Detect which cell encompasses the target text, then output its [X, Y] center coordinate. 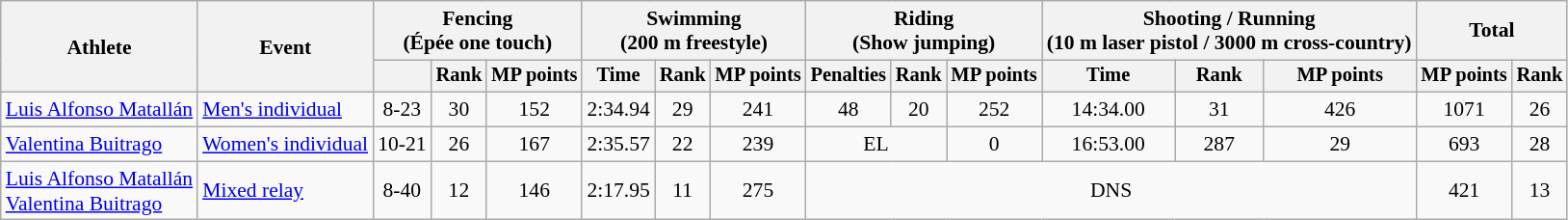
12 [459, 191]
14:34.00 [1109, 110]
8-23 [402, 110]
2:34.94 [618, 110]
10-21 [402, 145]
Swimming(200 m freestyle) [693, 31]
16:53.00 [1109, 145]
241 [757, 110]
152 [534, 110]
Total [1493, 31]
426 [1341, 110]
22 [683, 145]
287 [1219, 145]
Event [285, 46]
13 [1540, 191]
Fencing(Épée one touch) [478, 31]
239 [757, 145]
Shooting / Running(10 m laser pistol / 3000 m cross-country) [1229, 31]
Luis Alfonso MatallánValentina Buitrago [99, 191]
DNS [1111, 191]
31 [1219, 110]
30 [459, 110]
2:17.95 [618, 191]
Riding(Show jumping) [925, 31]
48 [849, 110]
421 [1464, 191]
1071 [1464, 110]
146 [534, 191]
0 [994, 145]
EL [876, 145]
252 [994, 110]
Women's individual [285, 145]
11 [683, 191]
693 [1464, 145]
2:35.57 [618, 145]
275 [757, 191]
Mixed relay [285, 191]
28 [1540, 145]
Valentina Buitrago [99, 145]
Men's individual [285, 110]
8-40 [402, 191]
20 [919, 110]
Athlete [99, 46]
Penalties [849, 76]
Luis Alfonso Matallán [99, 110]
167 [534, 145]
